Capture the cell that displays the provided text and extract its [X, Y] central coordinate. 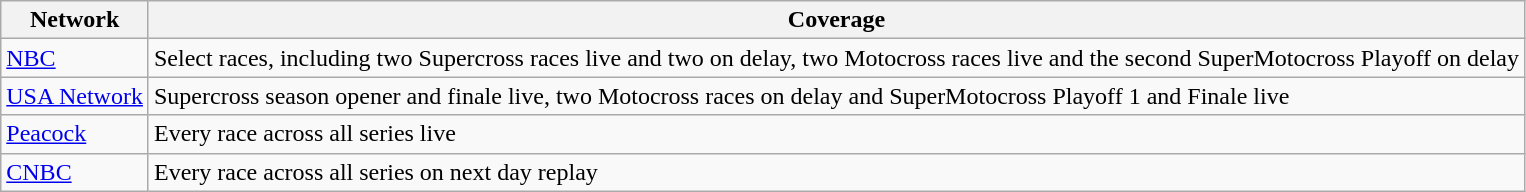
USA Network [75, 96]
CNBC [75, 172]
Supercross season opener and finale live, two Motocross races on delay and SuperMotocross Playoff 1 and Finale live [836, 96]
Coverage [836, 20]
Peacock [75, 134]
Network [75, 20]
Every race across all series live [836, 134]
NBC [75, 58]
Select races, including two Supercross races live and two on delay, two Motocross races live and the second SuperMotocross Playoff on delay [836, 58]
Every race across all series on next day replay [836, 172]
